Return the [X, Y] coordinate for the center point of the cell that contains the specified text.  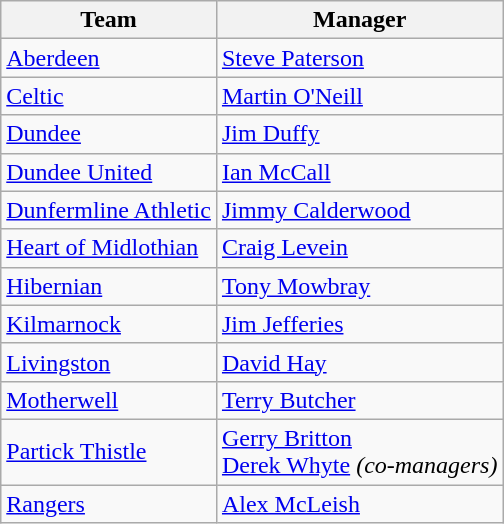
Heart of Midlothian [109, 248]
Partick Thistle [109, 452]
Celtic [109, 96]
David Hay [360, 362]
Alex McLeish [360, 503]
Jim Jefferies [360, 324]
Jimmy Calderwood [360, 210]
Livingston [109, 362]
Terry Butcher [360, 400]
Rangers [109, 503]
Team [109, 20]
Jim Duffy [360, 134]
Dundee [109, 134]
Hibernian [109, 286]
Aberdeen [109, 58]
Kilmarnock [109, 324]
Steve Paterson [360, 58]
Craig Levein [360, 248]
Dunfermline Athletic [109, 210]
Martin O'Neill [360, 96]
Manager [360, 20]
Ian McCall [360, 172]
Gerry Britton Derek Whyte (co-managers) [360, 452]
Tony Mowbray [360, 286]
Motherwell [109, 400]
Dundee United [109, 172]
